Scan for the cell matching the given text and deliver its (X, Y) coordinate at center. 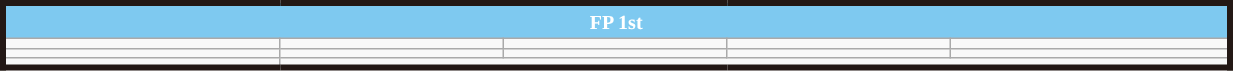
FP 1st (616, 21)
